Provide the (X, Y) coordinate of the cell's center where the given text is located.  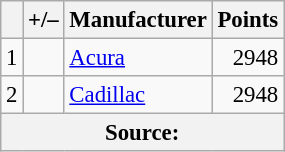
Cadillac (138, 95)
Manufacturer (138, 20)
Source: (142, 133)
Acura (138, 58)
1 (12, 58)
+/– (44, 20)
Points (248, 20)
2 (12, 95)
